Determine the (X, Y) coordinate at the center of the cell enclosing the given text.  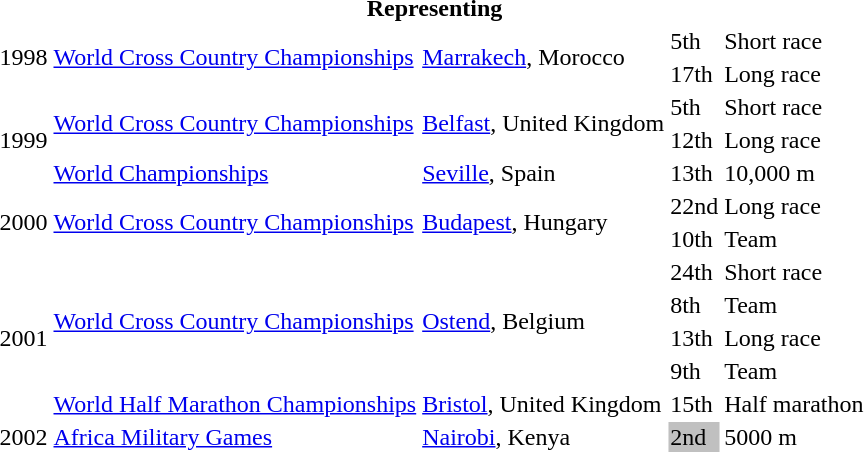
9th (694, 371)
8th (694, 305)
17th (694, 74)
12th (694, 140)
24th (694, 272)
Belfast, United Kingdom (544, 124)
Ostend, Belgium (544, 322)
Marrakech, Morocco (544, 58)
2nd (694, 437)
22nd (694, 206)
Africa Military Games (235, 437)
World Half Marathon Championships (235, 404)
15th (694, 404)
World Championships (235, 173)
Seville, Spain (544, 173)
Bristol, United Kingdom (544, 404)
Budapest, Hungary (544, 222)
Nairobi, Kenya (544, 437)
10th (694, 239)
